Extract the (x, y) coordinate from the center of the cell holding the provided text.  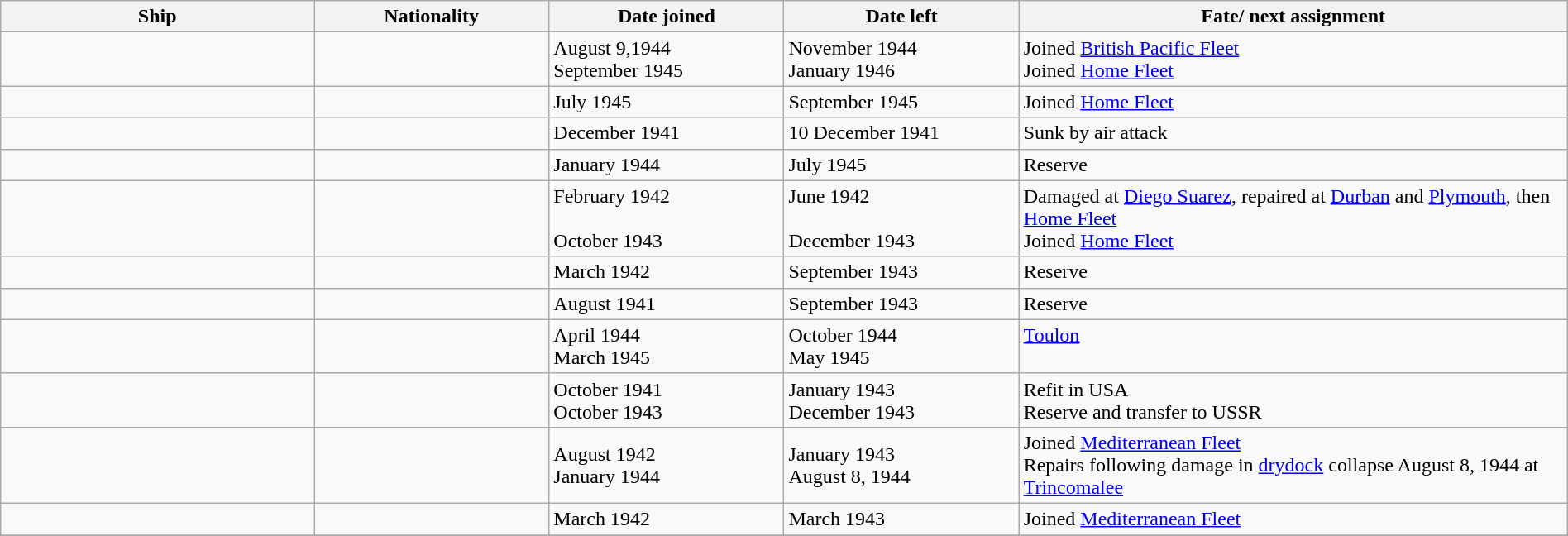
Damaged at Diego Suarez, repaired at Durban and Plymouth, then Home FleetJoined Home Fleet (1293, 218)
Fate/ next assignment (1293, 17)
December 1941 (667, 133)
Toulon (1293, 346)
January 1944 (667, 165)
Date joined (667, 17)
August 1942January 1944 (667, 465)
March 1943 (901, 519)
October 1944May 1945 (901, 346)
Joined Home Fleet (1293, 102)
November 1944January 1946 (901, 60)
January 1943December 1943 (901, 400)
Sunk by air attack (1293, 133)
June 1942December 1943 (901, 218)
Date left (901, 17)
February 1942October 1943 (667, 218)
January 1943August 8, 1944 (901, 465)
Joined British Pacific FleetJoined Home Fleet (1293, 60)
September 1945 (901, 102)
August 9,1944September 1945 (667, 60)
Joined Mediterranean FleetRepairs following damage in drydock collapse August 8, 1944 at Trincomalee (1293, 465)
10 December 1941 (901, 133)
Ship (157, 17)
April 1944March 1945 (667, 346)
Joined Mediterranean Fleet (1293, 519)
August 1941 (667, 304)
Nationality (432, 17)
October 1941October 1943 (667, 400)
Refit in USAReserve and transfer to USSR (1293, 400)
